Determine the [x, y] coordinate at the center of the cell enclosing the given text.  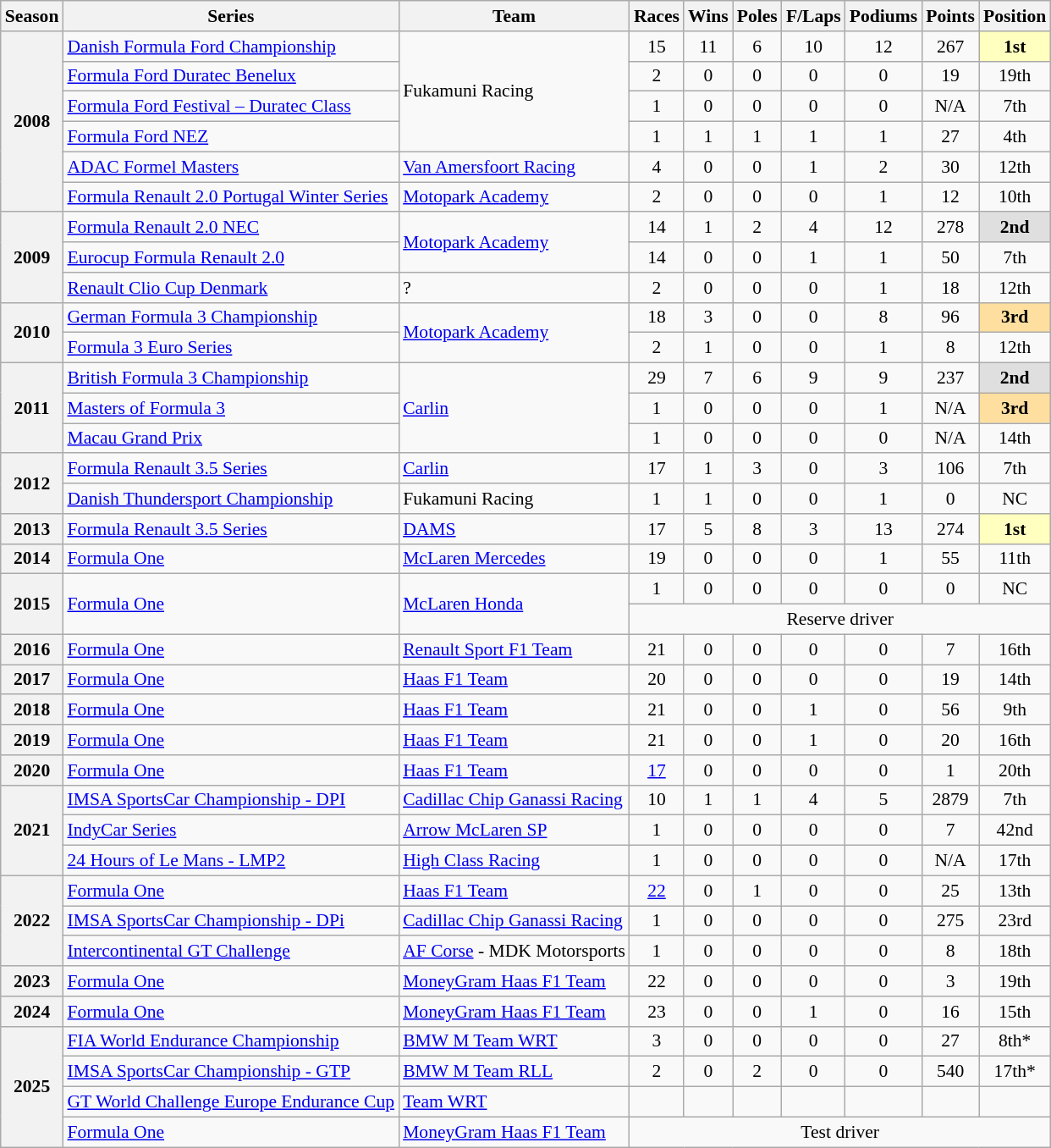
McLaren Mercedes [514, 559]
24 Hours of Le Mans - LMP2 [230, 861]
IndyCar Series [230, 831]
Team [514, 16]
Van Amersfoort Racing [514, 167]
29 [657, 378]
2009 [32, 257]
British Formula 3 Championship [230, 378]
Wins [708, 16]
2025 [32, 1086]
106 [950, 469]
20th [1015, 770]
Team WRT [514, 1102]
Position [1015, 16]
Series [230, 16]
Races [657, 16]
42nd [1015, 831]
FIA World Endurance Championship [230, 1041]
Macau Grand Prix [230, 439]
Eurocup Formula Renault 2.0 [230, 257]
Reserve driver [840, 620]
Formula 3 Euro Series [230, 348]
Test driver [840, 1132]
DAMS [514, 529]
? [514, 288]
Arrow McLaren SP [514, 831]
Poles [757, 16]
540 [950, 1072]
11 [708, 47]
2015 [32, 604]
4th [1015, 137]
2012 [32, 484]
2011 [32, 408]
50 [950, 257]
237 [950, 378]
2013 [32, 529]
15th [1015, 1012]
Formula Renault 2.0 NEC [230, 228]
2008 [32, 122]
11th [1015, 559]
IMSA SportsCar Championship - DPI [230, 800]
German Formula 3 Championship [230, 317]
Danish Formula Ford Championship [230, 47]
BMW M Team RLL [514, 1072]
2018 [32, 710]
2879 [950, 800]
2014 [32, 559]
13th [1015, 891]
2022 [32, 921]
30 [950, 167]
25 [950, 891]
High Class Racing [514, 861]
Points [950, 16]
23 [657, 1012]
Formula Renault 2.0 Portugal Winter Series [230, 197]
8th* [1015, 1041]
F/Laps [814, 16]
10th [1015, 197]
17th* [1015, 1072]
55 [950, 559]
2019 [32, 740]
275 [950, 921]
96 [950, 317]
23rd [1015, 921]
Masters of Formula 3 [230, 408]
2017 [32, 680]
17th [1015, 861]
9th [1015, 710]
McLaren Honda [514, 604]
GT World Challenge Europe Endurance Cup [230, 1102]
Formula Ford NEZ [230, 137]
ADAC Formel Masters [230, 167]
2016 [32, 649]
2020 [32, 770]
56 [950, 710]
16 [950, 1012]
IMSA SportsCar Championship - GTP [230, 1072]
Podiums [883, 16]
Danish Thundersport Championship [230, 499]
15 [657, 47]
278 [950, 228]
2024 [32, 1012]
274 [950, 529]
Intercontinental GT Challenge [230, 952]
Formula Ford Festival – Duratec Class [230, 107]
Renault Clio Cup Denmark [230, 288]
13 [883, 529]
267 [950, 47]
Season [32, 16]
Formula Ford Duratec Benelux [230, 76]
2010 [32, 332]
BMW M Team WRT [514, 1041]
AF Corse - MDK Motorsports [514, 952]
IMSA SportsCar Championship - DPi [230, 921]
2021 [32, 830]
2023 [32, 981]
18th [1015, 952]
Renault Sport F1 Team [514, 649]
